Capture the cell that displays the provided text and extract its (x, y) central coordinate. 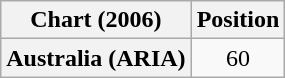
60 (238, 58)
Position (238, 20)
Chart (2006) (96, 20)
Australia (ARIA) (96, 58)
